Determine the [X, Y] coordinate at the center of the cell enclosing the given text.  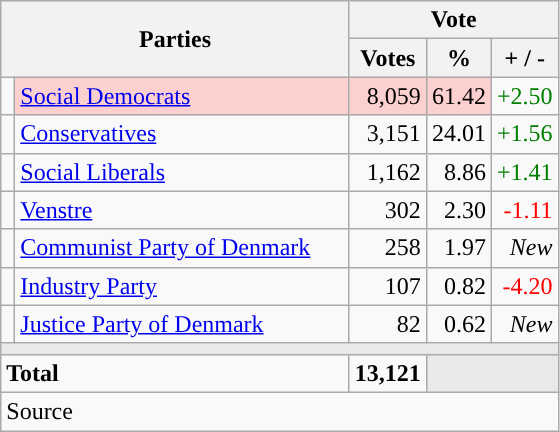
Conservatives [182, 134]
8.86 [458, 172]
+1.41 [524, 172]
107 [388, 286]
1,162 [388, 172]
+2.50 [524, 96]
0.62 [458, 324]
+1.56 [524, 134]
Social Democrats [182, 96]
8,059 [388, 96]
258 [388, 248]
13,121 [388, 373]
Social Liberals [182, 172]
3,151 [388, 134]
Source [280, 411]
Parties [176, 39]
% [458, 58]
1.97 [458, 248]
24.01 [458, 134]
-4.20 [524, 286]
-1.11 [524, 210]
2.30 [458, 210]
0.82 [458, 286]
Industry Party [182, 286]
Total [176, 373]
61.42 [458, 96]
Communist Party of Denmark [182, 248]
Votes [388, 58]
Venstre [182, 210]
82 [388, 324]
Vote [454, 20]
302 [388, 210]
Justice Party of Denmark [182, 324]
+ / - [524, 58]
